Output the (X, Y) coordinate of the center of the cell containing the given text.  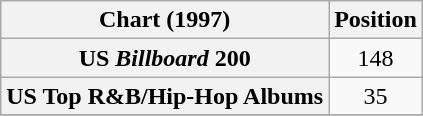
US Billboard 200 (165, 58)
Chart (1997) (165, 20)
35 (376, 96)
Position (376, 20)
148 (376, 58)
US Top R&B/Hip-Hop Albums (165, 96)
